From the cell containing the given text, extract its center point as (X, Y) coordinate. 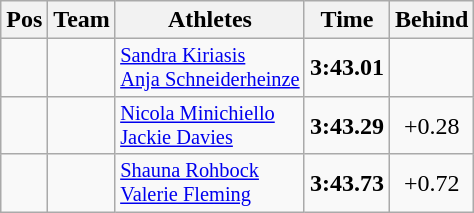
Shauna RohbockValerie Fleming (210, 183)
Nicola MinichielloJackie Davies (210, 125)
Behind (432, 20)
Pos (24, 20)
Time (346, 20)
Team (82, 20)
+0.28 (432, 125)
3:43.01 (346, 68)
Athletes (210, 20)
3:43.73 (346, 183)
Sandra KiriasisAnja Schneiderheinze (210, 68)
3:43.29 (346, 125)
+0.72 (432, 183)
